Return [x, y] of the center of cell containing provided text 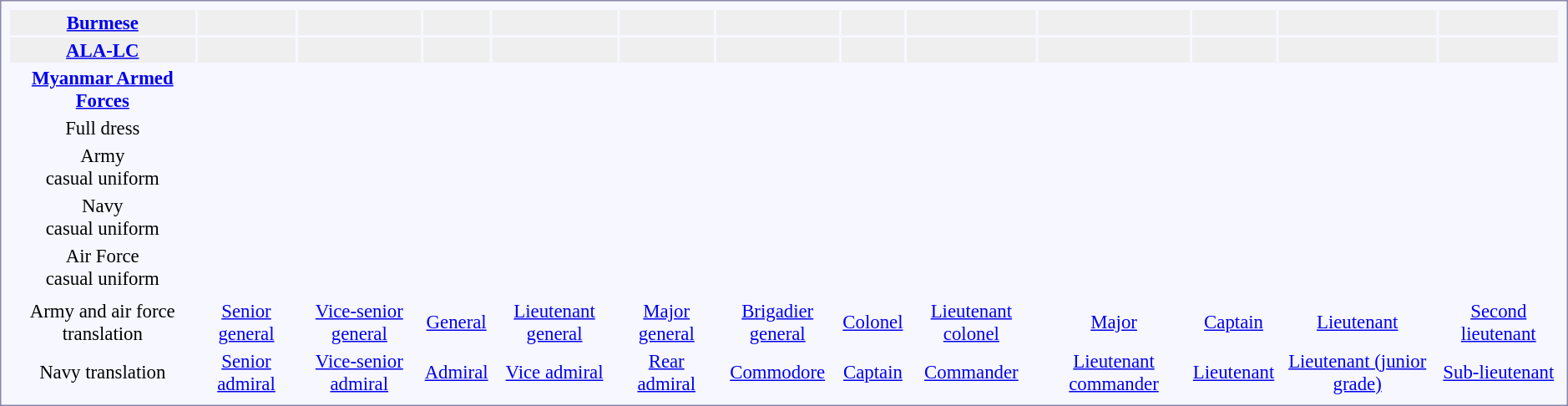
Senior general [247, 322]
Lieutenant general [554, 322]
General [456, 322]
Army and air force translation [103, 322]
Burmese [103, 23]
ALA-LC [103, 50]
Vice-senior admiral [359, 373]
Colonel [873, 322]
Vice-senior general [359, 322]
Myanmar Armed Forces [103, 89]
Navy translation [103, 373]
Air Forcecasual uniform [103, 267]
Armycasual uniform [103, 167]
Commodore [776, 373]
Major [1114, 322]
Sub-lieutenant [1499, 373]
Commander [972, 373]
Rear admiral [666, 373]
Vice admiral [554, 373]
Navycasual uniform [103, 217]
Major general [666, 322]
Full dress [103, 128]
Senior admiral [247, 373]
Brigadier general [776, 322]
Lieutenant commander [1114, 373]
Second lieutenant [1499, 322]
Admiral [456, 373]
Lieutenant (junior grade) [1358, 373]
Lieutenant colonel [972, 322]
